Locate the cell with the specified text and output its [X, Y] center coordinate. 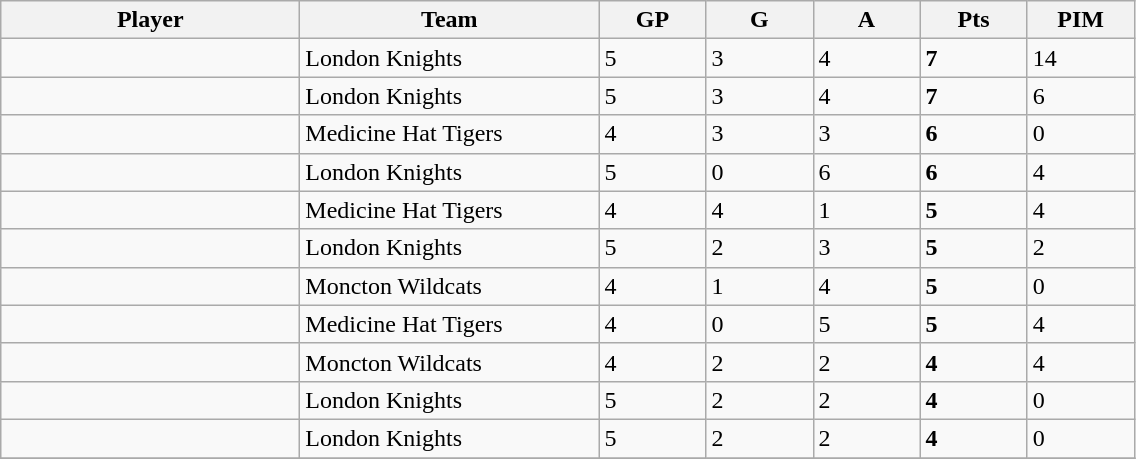
G [760, 20]
Team [450, 20]
Pts [974, 20]
GP [652, 20]
A [866, 20]
PIM [1080, 20]
14 [1080, 58]
Player [150, 20]
